Scan for the cell matching the given text and deliver its (X, Y) coordinate at center. 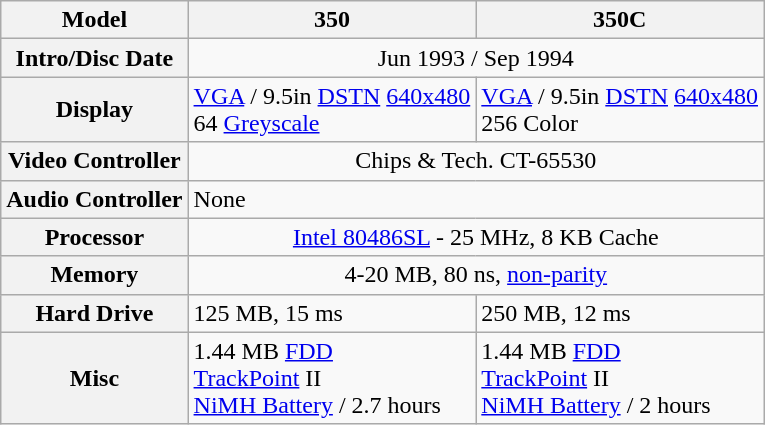
250 MB, 12 ms (620, 313)
Model (94, 20)
125 MB, 15 ms (332, 313)
4-20 MB, 80 ns, non-parity (476, 275)
Memory (94, 275)
Hard Drive (94, 313)
VGA / 9.5in DSTN 640x480256 Color (620, 110)
Display (94, 110)
Jun 1993 / Sep 1994 (476, 58)
Audio Controller (94, 199)
1.44 MB FDDTrackPoint IINiMH Battery / 2.7 hours (332, 378)
Misc (94, 378)
350C (620, 20)
350 (332, 20)
Processor (94, 237)
Intro/Disc Date (94, 58)
1.44 MB FDDTrackPoint IINiMH Battery / 2 hours (620, 378)
Intel 80486SL - 25 MHz, 8 KB Cache (476, 237)
Chips & Tech. CT-65530 (476, 161)
Video Controller (94, 161)
None (476, 199)
VGA / 9.5in DSTN 640x48064 Greyscale (332, 110)
